Return the [X, Y] coordinate for the center point of the cell that contains the specified text.  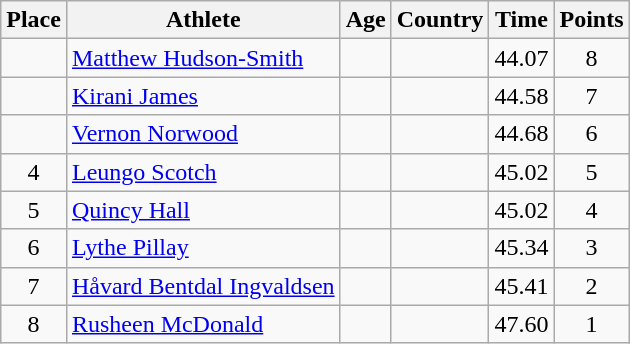
Vernon Norwood [203, 134]
Kirani James [203, 96]
44.07 [522, 58]
Points [592, 20]
Country [440, 20]
Rusheen McDonald [203, 324]
45.34 [522, 248]
Quincy Hall [203, 210]
Håvard Bentdal Ingvaldsen [203, 286]
47.60 [522, 324]
Place [34, 20]
1 [592, 324]
Athlete [203, 20]
Leungo Scotch [203, 172]
Time [522, 20]
Lythe Pillay [203, 248]
Matthew Hudson-Smith [203, 58]
44.68 [522, 134]
44.58 [522, 96]
3 [592, 248]
Age [366, 20]
45.41 [522, 286]
2 [592, 286]
